Extract the (X, Y) coordinate from the center of the cell holding the provided text.  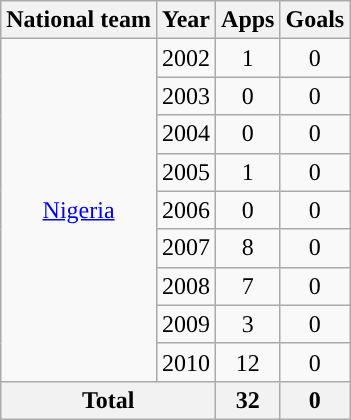
Nigeria (79, 210)
Goals (315, 20)
32 (248, 400)
2004 (186, 134)
7 (248, 286)
2006 (186, 210)
2003 (186, 96)
2005 (186, 172)
2010 (186, 362)
2002 (186, 58)
2007 (186, 248)
National team (79, 20)
2009 (186, 324)
2008 (186, 286)
8 (248, 248)
Apps (248, 20)
3 (248, 324)
12 (248, 362)
Year (186, 20)
Total (108, 400)
